Extract the (x, y) coordinate from the center of the cell holding the provided text.  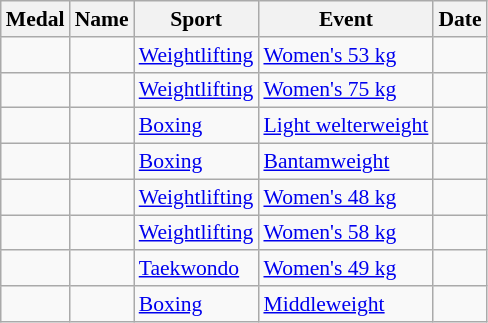
Name (102, 19)
Sport (196, 19)
Women's 53 kg (346, 55)
Women's 75 kg (346, 90)
Women's 48 kg (346, 197)
Women's 49 kg (346, 269)
Light welterweight (346, 126)
Taekwondo (196, 269)
Medal (36, 19)
Date (460, 19)
Middleweight (346, 304)
Women's 58 kg (346, 233)
Event (346, 19)
Bantamweight (346, 162)
